Scan for the cell matching the given text and deliver its (X, Y) coordinate at center. 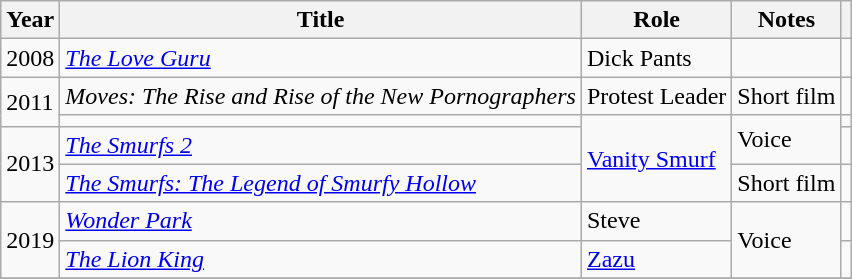
The Love Guru (321, 58)
Dick Pants (656, 58)
2019 (30, 240)
Title (321, 20)
Protest Leader (656, 96)
Moves: The Rise and Rise of the New Pornographers (321, 96)
2008 (30, 58)
The Smurfs: The Legend of Smurfy Hollow (321, 183)
Vanity Smurf (656, 158)
The Smurfs 2 (321, 145)
Steve (656, 221)
2011 (30, 102)
Notes (786, 20)
2013 (30, 164)
Wonder Park (321, 221)
Role (656, 20)
Zazu (656, 259)
The Lion King (321, 259)
Year (30, 20)
